Provide the (x, y) coordinate of the cell's center where the given text is located.  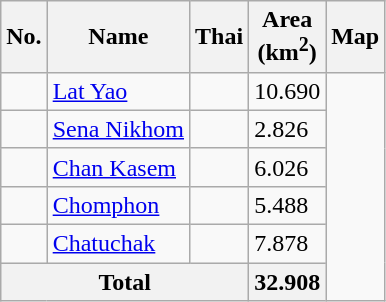
Chan Kasem (118, 167)
Thai (220, 37)
Sena Nikhom (118, 129)
Chatuchak (118, 244)
10.690 (288, 91)
Name (118, 37)
7.878 (288, 244)
2.826 (288, 129)
No. (24, 37)
Area(km2) (288, 37)
6.026 (288, 167)
Total (125, 282)
Lat Yao (118, 91)
Chomphon (118, 205)
5.488 (288, 205)
32.908 (288, 282)
Map (356, 37)
